Search for the cell housing the specified text and yield its (X, Y) center coordinate. 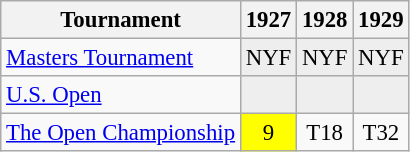
The Open Championship (121, 133)
Tournament (121, 20)
Masters Tournament (121, 58)
9 (268, 133)
U.S. Open (121, 95)
T32 (381, 133)
1929 (381, 20)
1928 (325, 20)
T18 (325, 133)
1927 (268, 20)
